Output the (x, y) coordinate of the center of the cell containing the given text.  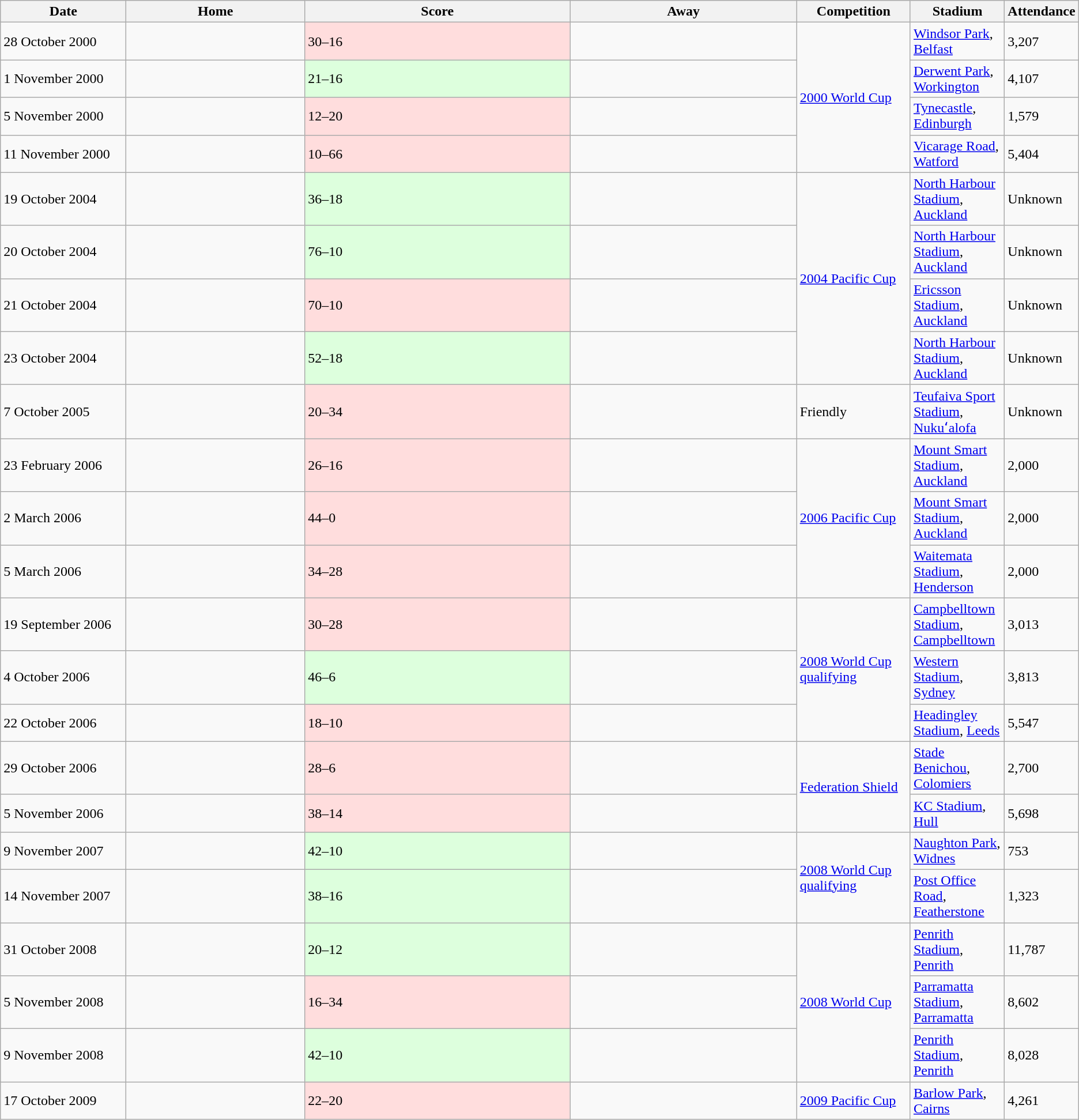
4 October 2006 (63, 677)
Score (437, 12)
2,700 (1042, 768)
KC Stadium, Hull (957, 813)
46–6 (437, 677)
Windsor Park, Belfast (957, 42)
7 October 2005 (63, 412)
1,323 (1042, 896)
31 October 2008 (63, 949)
34–28 (437, 571)
Competition (853, 12)
10–66 (437, 153)
16–34 (437, 1002)
5,698 (1042, 813)
19 October 2004 (63, 199)
14 November 2007 (63, 896)
Western Stadium, Sydney (957, 677)
753 (1042, 851)
52–18 (437, 358)
20–12 (437, 949)
17 October 2009 (63, 1101)
9 November 2007 (63, 851)
Waitemata Stadium, Henderson (957, 571)
30–16 (437, 42)
26–16 (437, 465)
5,404 (1042, 153)
5,547 (1042, 723)
76–10 (437, 252)
2000 World Cup (853, 97)
5 November 2006 (63, 813)
29 October 2006 (63, 768)
22 October 2006 (63, 723)
2004 Pacific Cup (853, 278)
4,261 (1042, 1101)
2 March 2006 (63, 518)
Headingley Stadium, Leeds (957, 723)
28–6 (437, 768)
Campbelltown Stadium, Campbelltown (957, 624)
23 February 2006 (63, 465)
3,207 (1042, 42)
5 November 2008 (63, 1002)
8,602 (1042, 1002)
3,013 (1042, 624)
Parramatta Stadium, Parramatta (957, 1002)
4,107 (1042, 78)
Date (63, 12)
20 October 2004 (63, 252)
Post Office Road, Featherstone (957, 896)
8,028 (1042, 1055)
Barlow Park, Cairns (957, 1101)
38–16 (437, 896)
12–20 (437, 116)
22–20 (437, 1101)
2009 Pacific Cup (853, 1101)
Teufaiva Sport Stadium, Nukuʻalofa (957, 412)
1,579 (1042, 116)
20–34 (437, 412)
1 November 2000 (63, 78)
5 November 2000 (63, 116)
5 March 2006 (63, 571)
Federation Shield (853, 786)
Away (684, 12)
44–0 (437, 518)
Derwent Park, Workington (957, 78)
2006 Pacific Cup (853, 518)
23 October 2004 (63, 358)
2008 World Cup (853, 1002)
Naughton Park, Widnes (957, 851)
Ericsson Stadium, Auckland (957, 305)
Friendly (853, 412)
30–28 (437, 624)
28 October 2000 (63, 42)
19 September 2006 (63, 624)
Tynecastle, Edinburgh (957, 116)
11,787 (1042, 949)
Attendance (1042, 12)
18–10 (437, 723)
11 November 2000 (63, 153)
Vicarage Road, Watford (957, 153)
Stadium (957, 12)
Stade Benichou, Colomiers (957, 768)
3,813 (1042, 677)
9 November 2008 (63, 1055)
36–18 (437, 199)
21–16 (437, 78)
38–14 (437, 813)
Home (216, 12)
21 October 2004 (63, 305)
70–10 (437, 305)
